Extract the [x, y] coordinate from the center of the cell holding the provided text.  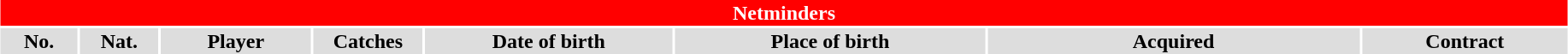
Player [236, 41]
Netminders [783, 13]
Catches [368, 41]
No. [39, 41]
Nat. [120, 41]
Place of birth [830, 41]
Date of birth [549, 41]
Acquired [1173, 41]
Contract [1465, 41]
